Find where the given text appears and provide that cell's center as (X, Y) coordinate. 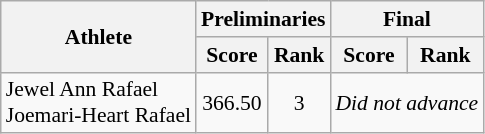
Athlete (98, 36)
Preliminaries (263, 19)
3 (300, 102)
Final (406, 19)
Did not advance (406, 102)
Jewel Ann RafaelJoemari-Heart Rafael (98, 102)
366.50 (232, 102)
